Find where the given text appears and provide that cell's center as [X, Y] coordinate. 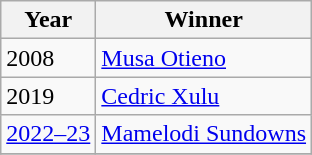
2008 [48, 58]
Winner [204, 20]
2022–23 [48, 134]
Musa Otieno [204, 58]
Mamelodi Sundowns [204, 134]
Year [48, 20]
Cedric Xulu [204, 96]
2019 [48, 96]
